Return the [x, y] coordinate for the center point of the cell that contains the specified text.  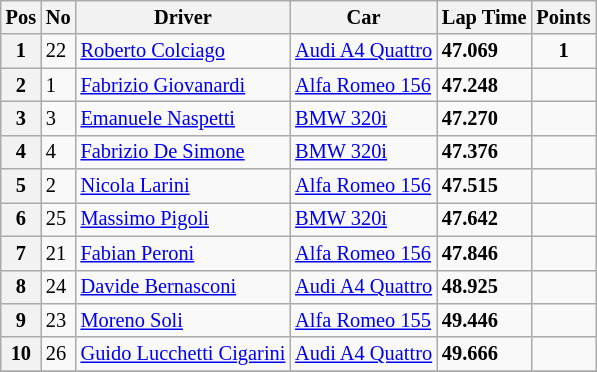
26 [58, 354]
47.515 [484, 186]
47.642 [484, 219]
10 [21, 354]
47.069 [484, 51]
Lap Time [484, 17]
47.270 [484, 118]
Nicola Larini [184, 186]
47.846 [484, 253]
Driver [184, 17]
47.376 [484, 152]
Pos [21, 17]
Alfa Romeo 155 [364, 320]
Moreno Soli [184, 320]
Points [563, 17]
Guido Lucchetti Cigarini [184, 354]
48.925 [484, 287]
Fabrizio De Simone [184, 152]
47.248 [484, 85]
49.666 [484, 354]
49.446 [484, 320]
9 [21, 320]
Massimo Pigoli [184, 219]
Car [364, 17]
5 [21, 186]
8 [21, 287]
7 [21, 253]
22 [58, 51]
6 [21, 219]
25 [58, 219]
Fabrizio Giovanardi [184, 85]
Emanuele Naspetti [184, 118]
Fabian Peroni [184, 253]
Roberto Colciago [184, 51]
Davide Bernasconi [184, 287]
24 [58, 287]
21 [58, 253]
No [58, 17]
23 [58, 320]
